For the text-containing cell, return its midpoint in [X, Y] coordinate format. 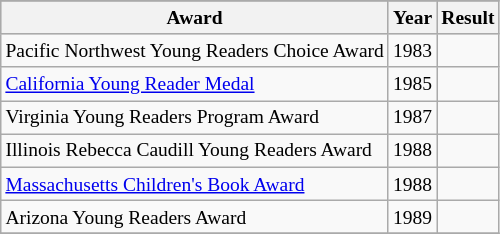
Result [468, 18]
1983 [412, 50]
Award [195, 18]
Arizona Young Readers Award [195, 216]
1987 [412, 118]
Year [412, 18]
Illinois Rebecca Caudill Young Readers Award [195, 150]
1989 [412, 216]
Pacific Northwest Young Readers Choice Award [195, 50]
California Young Reader Medal [195, 84]
1985 [412, 84]
Virginia Young Readers Program Award [195, 118]
Massachusetts Children's Book Award [195, 184]
